Locate the cell with the specified text and output its [x, y] center coordinate. 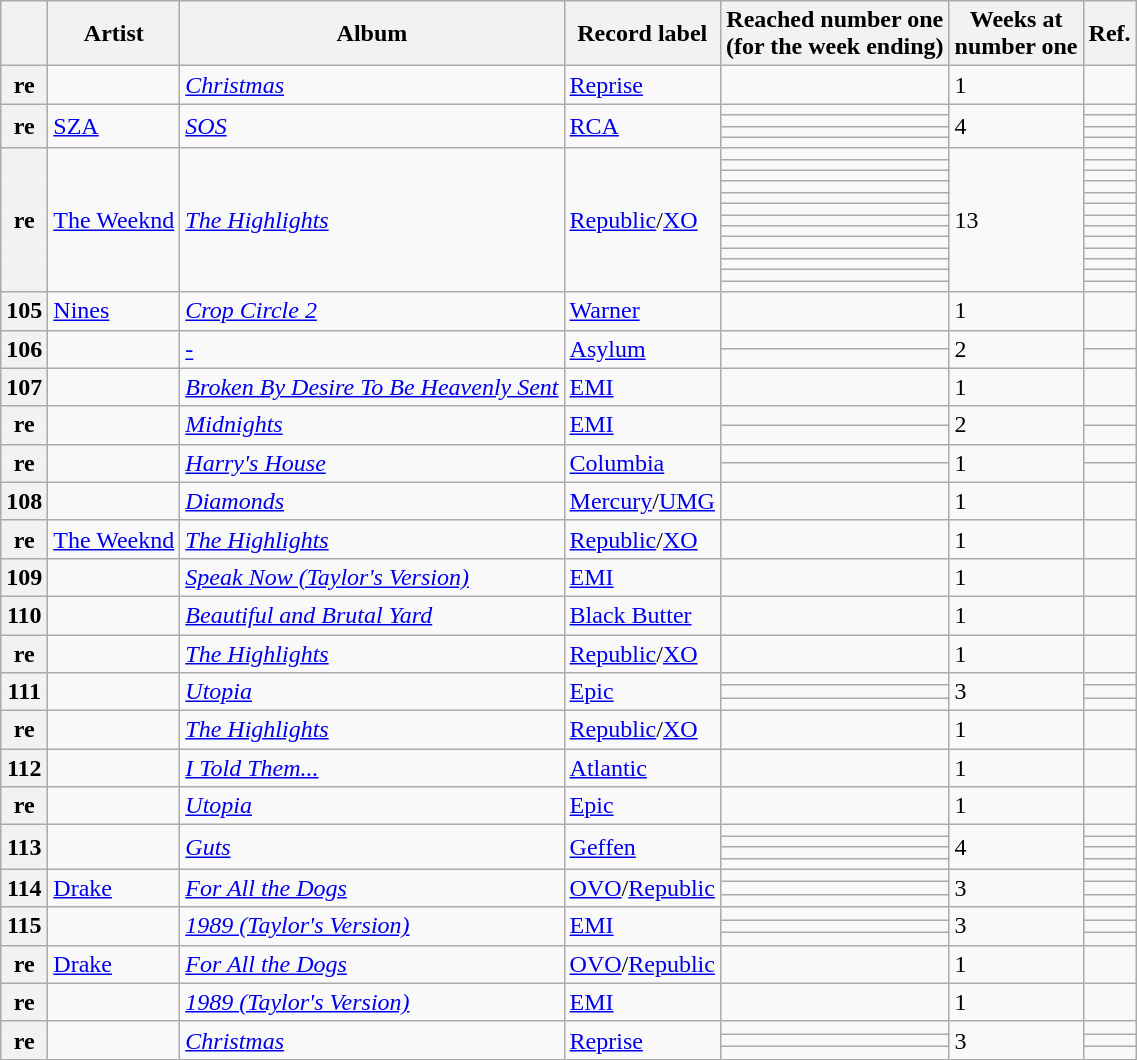
Artist [114, 34]
Columbia [642, 463]
Guts [372, 847]
Black Butter [642, 615]
114 [24, 888]
108 [24, 501]
Asylum [642, 349]
Atlantic [642, 768]
Speak Now (Taylor's Version) [372, 577]
RCA [642, 126]
109 [24, 577]
Diamonds [372, 501]
110 [24, 615]
Beautiful and Brutal Yard [372, 615]
Harry's House [372, 463]
Midnights [372, 425]
105 [24, 311]
Crop Circle 2 [372, 311]
107 [24, 387]
Geffen [642, 847]
Reached number one(for the week ending) [834, 34]
Broken By Desire To Be Heavenly Sent [372, 387]
Album [372, 34]
111 [24, 692]
115 [24, 926]
Record label [642, 34]
Mercury/UMG [642, 501]
Weeks atnumber one [1016, 34]
- [372, 349]
SOS [372, 126]
112 [24, 768]
Nines [114, 311]
106 [24, 349]
SZA [114, 126]
113 [24, 847]
I Told Them... [372, 768]
13 [1016, 220]
Warner [642, 311]
Ref. [1110, 34]
